For the text-containing cell, return its midpoint in (X, Y) coordinate format. 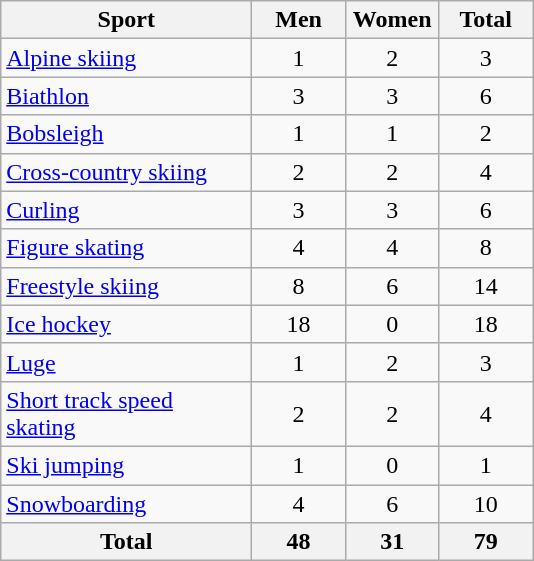
Curling (126, 210)
79 (486, 542)
Biathlon (126, 96)
Bobsleigh (126, 134)
Cross-country skiing (126, 172)
Figure skating (126, 248)
Ice hockey (126, 324)
14 (486, 286)
Luge (126, 362)
Ski jumping (126, 465)
10 (486, 503)
Alpine skiing (126, 58)
Freestyle skiing (126, 286)
Men (299, 20)
31 (392, 542)
Sport (126, 20)
Short track speed skating (126, 414)
Women (392, 20)
48 (299, 542)
Snowboarding (126, 503)
